Return (x, y) of the center of cell containing provided text 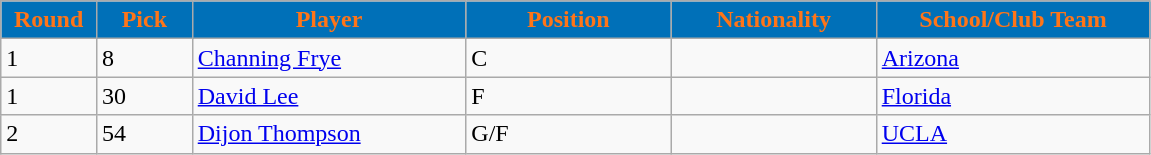
David Lee (329, 96)
2 (49, 134)
F (568, 96)
Position (568, 20)
C (568, 58)
Pick (144, 20)
Player (329, 20)
30 (144, 96)
Nationality (774, 20)
UCLA (1013, 134)
G/F (568, 134)
54 (144, 134)
Dijon Thompson (329, 134)
Round (49, 20)
School/Club Team (1013, 20)
8 (144, 58)
Florida (1013, 96)
Channing Frye (329, 58)
Arizona (1013, 58)
